Search for the cell housing the specified text and yield its [X, Y] center coordinate. 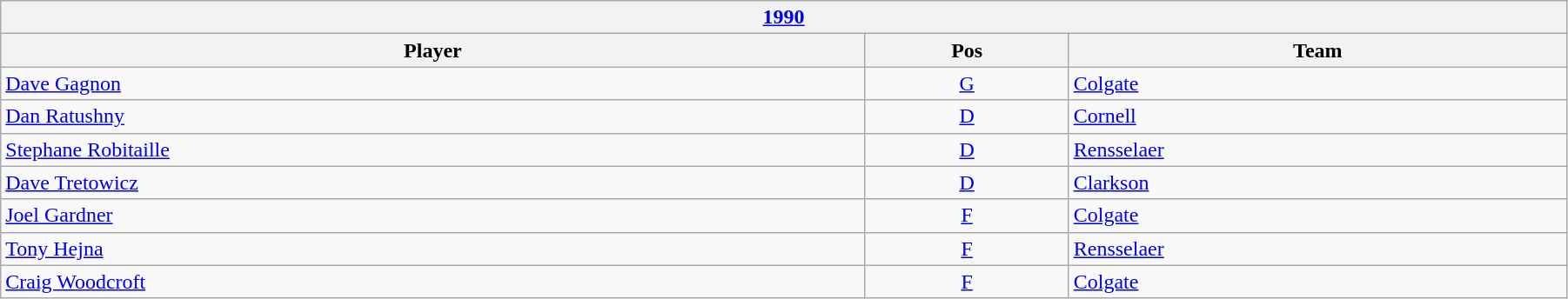
Stephane Robitaille [433, 149]
G [967, 83]
Tony Hejna [433, 249]
Dave Tretowicz [433, 183]
Clarkson [1317, 183]
Joel Gardner [433, 216]
Pos [967, 50]
1990 [784, 17]
Dave Gagnon [433, 83]
Player [433, 50]
Cornell [1317, 116]
Craig Woodcroft [433, 282]
Dan Ratushny [433, 116]
Team [1317, 50]
